Locate the cell with the specified text and output its (X, Y) center coordinate. 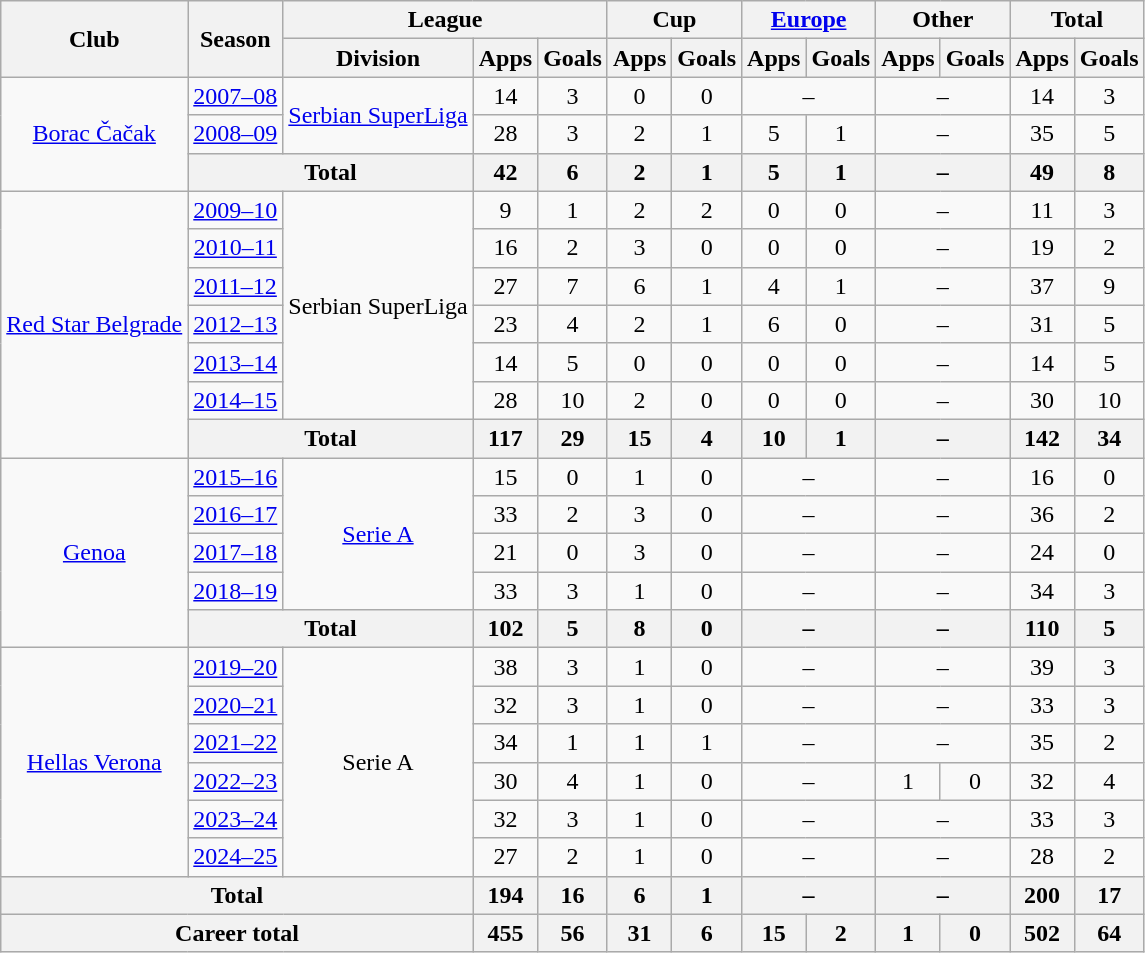
Europe (809, 20)
502 (1042, 933)
Red Star Belgrade (94, 324)
23 (505, 324)
2020–21 (236, 705)
2007–08 (236, 96)
Season (236, 39)
49 (1042, 172)
39 (1042, 667)
21 (505, 553)
Cup (674, 20)
2008–09 (236, 134)
2013–14 (236, 362)
2011–12 (236, 286)
Club (94, 39)
2016–17 (236, 515)
117 (505, 438)
37 (1042, 286)
29 (573, 438)
19 (1042, 248)
Genoa (94, 553)
7 (573, 286)
2018–19 (236, 591)
2017–18 (236, 553)
24 (1042, 553)
17 (1109, 895)
455 (505, 933)
2015–16 (236, 477)
2012–13 (236, 324)
102 (505, 629)
2021–22 (236, 743)
42 (505, 172)
Career total (237, 933)
2022–23 (236, 781)
64 (1109, 933)
Other (943, 20)
38 (505, 667)
Hellas Verona (94, 762)
142 (1042, 438)
2023–24 (236, 819)
56 (573, 933)
110 (1042, 629)
2010–11 (236, 248)
200 (1042, 895)
11 (1042, 210)
194 (505, 895)
2014–15 (236, 400)
League (446, 20)
36 (1042, 515)
2019–20 (236, 667)
2009–10 (236, 210)
Division (378, 58)
Borac Čačak (94, 134)
2024–25 (236, 857)
